Determine the [x, y] coordinate at the center of the cell enclosing the given text.  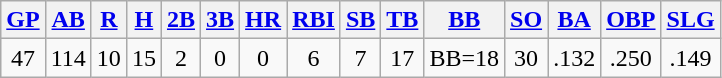
SB [360, 20]
H [144, 20]
10 [108, 58]
114 [68, 58]
.149 [690, 58]
AB [68, 20]
17 [402, 58]
.250 [631, 58]
2B [180, 20]
HR [264, 20]
BB=18 [464, 58]
6 [314, 58]
30 [526, 58]
BA [574, 20]
TB [402, 20]
15 [144, 58]
47 [23, 58]
3B [220, 20]
.132 [574, 58]
R [108, 20]
GP [23, 20]
RBI [314, 20]
OBP [631, 20]
7 [360, 58]
BB [464, 20]
SO [526, 20]
SLG [690, 20]
2 [180, 58]
